Pinpoint the cell where the given text exists, returning its (x, y) midpoint coordinate. 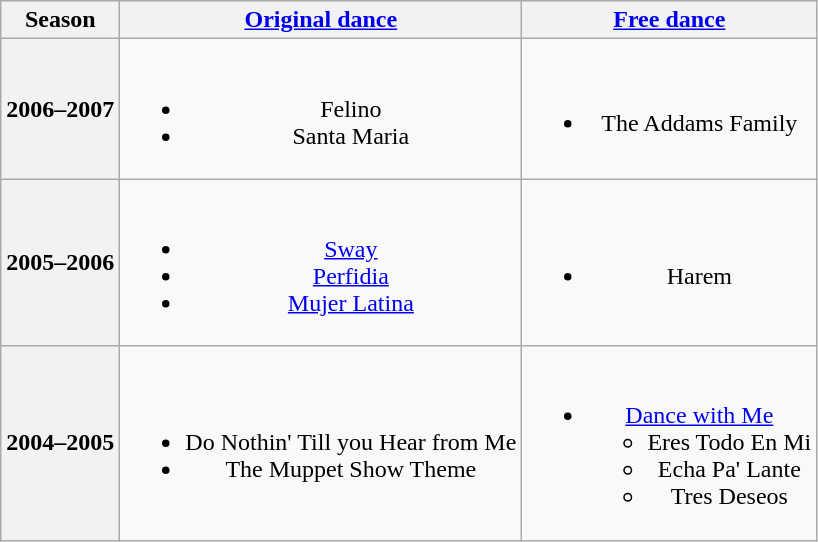
Harem (670, 262)
2006–2007 (60, 109)
2004–2005 (60, 443)
Original dance (321, 20)
Dance with MeEres Todo En MiEcha Pa' LanteTres Deseos (670, 443)
2005–2006 (60, 262)
Sway Perfidia Mujer Latina (321, 262)
Felino Santa Maria (321, 109)
Free dance (670, 20)
The Addams Family (670, 109)
Do Nothin' Till you Hear from Me The Muppet Show Theme (321, 443)
Season (60, 20)
